Scan for the cell matching the given text and deliver its [X, Y] coordinate at center. 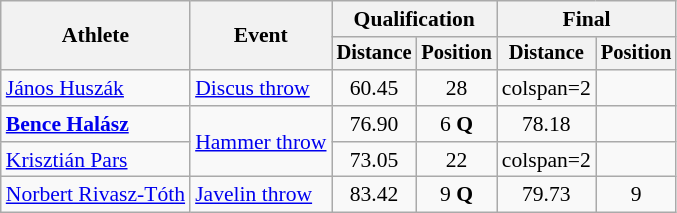
22 [456, 160]
Bence Halász [96, 124]
6 Q [456, 124]
Final [586, 19]
Norbert Rivasz-Tóth [96, 195]
János Huszák [96, 88]
Qualification [414, 19]
Discus throw [260, 88]
Event [260, 36]
Athlete [96, 36]
76.90 [374, 124]
60.45 [374, 88]
28 [456, 88]
73.05 [374, 160]
9 [636, 195]
Krisztián Pars [96, 160]
79.73 [546, 195]
9 Q [456, 195]
78.18 [546, 124]
Hammer throw [260, 142]
Javelin throw [260, 195]
83.42 [374, 195]
